Scan for the cell matching the given text and deliver its (X, Y) coordinate at center. 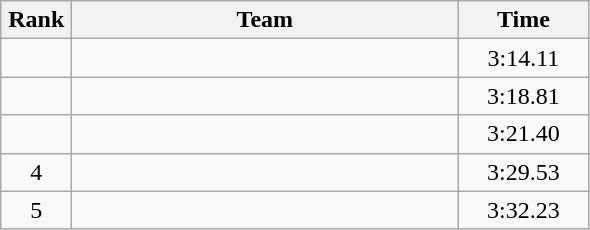
Team (265, 20)
3:29.53 (524, 172)
3:21.40 (524, 134)
3:14.11 (524, 58)
Time (524, 20)
3:18.81 (524, 96)
3:32.23 (524, 210)
Rank (36, 20)
5 (36, 210)
4 (36, 172)
